From the cell containing the given text, extract its center point as (X, Y) coordinate. 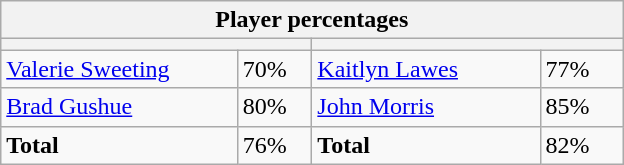
John Morris (426, 107)
80% (274, 107)
85% (582, 107)
82% (582, 145)
76% (274, 145)
Kaitlyn Lawes (426, 69)
77% (582, 69)
Valerie Sweeting (119, 69)
Player percentages (312, 20)
Brad Gushue (119, 107)
70% (274, 69)
